Output the (X, Y) coordinate of the center of the cell containing the given text.  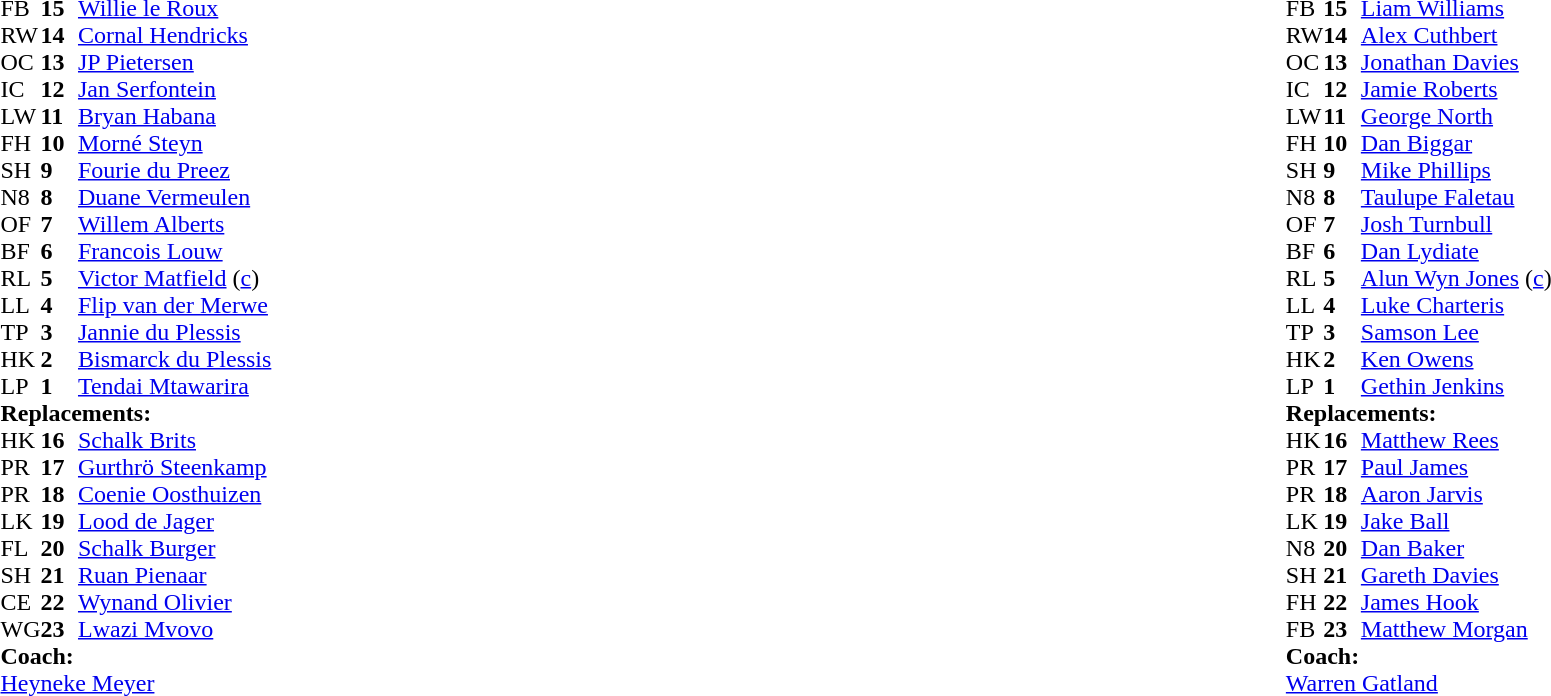
Coenie Oosthuizen (174, 494)
Ruan Pienaar (174, 576)
Gurthrö Steenkamp (174, 468)
Coach: (136, 656)
Schalk Brits (174, 440)
Victor Matfield (c) (174, 278)
WG (20, 630)
Jannie du Plessis (174, 332)
Wynand Olivier (174, 602)
FL (20, 548)
Willem Alberts (174, 224)
Duane Vermeulen (174, 198)
JP Pietersen (174, 62)
Schalk Burger (174, 548)
Francois Louw (174, 252)
Flip van der Merwe (174, 306)
Fourie du Preez (174, 170)
Tendai Mtawarira (174, 386)
Bismarck du Plessis (174, 360)
Lood de Jager (174, 522)
CE (20, 602)
Morné Steyn (174, 144)
Cornal Hendricks (174, 36)
Lwazi Mvovo (174, 630)
Bryan Habana (174, 116)
Jan Serfontein (174, 90)
FB (1305, 630)
Replacements: (136, 414)
